Identify which cell holds the provided text, then report its [X, Y] central coordinate. 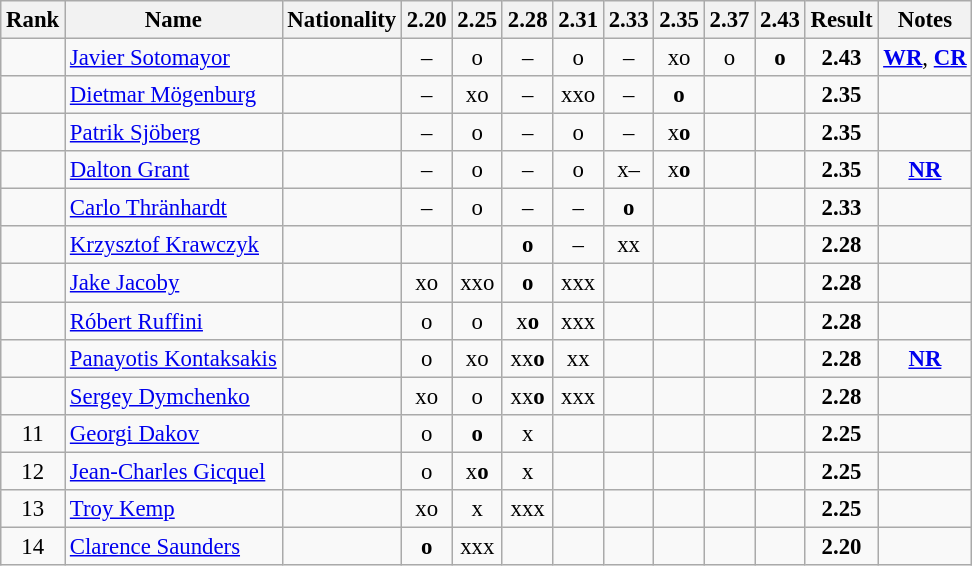
12 [33, 471]
Dalton Grant [174, 170]
Sergey Dymchenko [174, 396]
Krzysztof Krawczyk [174, 245]
Róbert Ruffini [174, 321]
14 [33, 546]
Clarence Saunders [174, 546]
2.31 [578, 20]
11 [33, 433]
Javier Sotomayor [174, 58]
Patrik Sjöberg [174, 133]
Georgi Dakov [174, 433]
Dietmar Mögenburg [174, 95]
x– [628, 170]
Jean-Charles Gicquel [174, 471]
Notes [925, 20]
2.37 [729, 20]
Name [174, 20]
Jake Jacoby [174, 283]
Carlo Thränhardt [174, 208]
Nationality [342, 20]
Panayotis Kontaksakis [174, 358]
13 [33, 509]
Rank [33, 20]
Troy Kemp [174, 509]
Result [842, 20]
WR, CR [925, 58]
